Find where the given text appears and provide that cell's center as [x, y] coordinate. 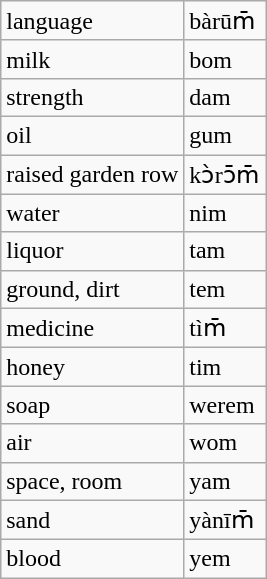
strength [92, 97]
tim [225, 367]
medicine [92, 328]
blood [92, 559]
milk [92, 59]
honey [92, 367]
liquor [92, 251]
dam [225, 97]
sand [92, 520]
ground, dirt [92, 289]
gum [225, 135]
nim [225, 213]
kɔ̀rɔ̄m̄ [225, 174]
bàrūm̄ [225, 21]
tìm̄ [225, 328]
oil [92, 135]
soap [92, 405]
tam [225, 251]
language [92, 21]
wom [225, 443]
air [92, 443]
space, room [92, 481]
yànīm̄ [225, 520]
yem [225, 559]
tem [225, 289]
yam [225, 481]
water [92, 213]
werem [225, 405]
raised garden row [92, 174]
bom [225, 59]
